Capture the cell that displays the provided text and extract its (x, y) central coordinate. 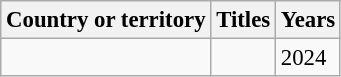
2024 (308, 58)
Country or territory (106, 20)
Titles (244, 20)
Years (308, 20)
